Output the (x, y) coordinate of the center of the cell containing the given text.  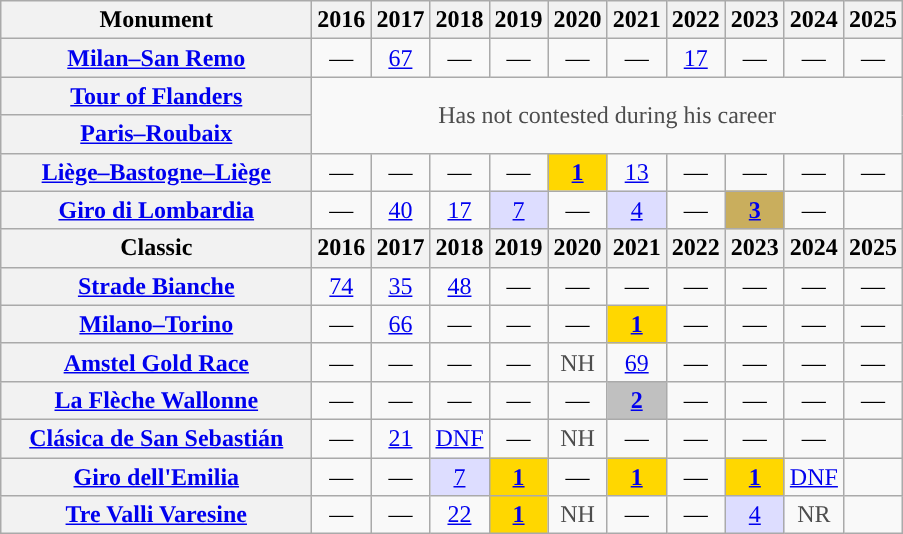
21 (400, 438)
67 (400, 58)
22 (460, 515)
2 (636, 400)
Classic (156, 248)
Monument (156, 20)
Milano–Torino (156, 324)
Liège–Bastogne–Liège (156, 172)
Tour of Flanders (156, 96)
Milan–San Remo (156, 58)
48 (460, 286)
Clásica de San Sebastián (156, 438)
Has not contested during his career (608, 115)
NR (814, 515)
74 (342, 286)
66 (400, 324)
Giro dell'Emilia (156, 477)
40 (400, 210)
35 (400, 286)
Strade Bianche (156, 286)
13 (636, 172)
La Flèche Wallonne (156, 400)
Paris–Roubaix (156, 134)
Amstel Gold Race (156, 362)
Giro di Lombardia (156, 210)
69 (636, 362)
3 (754, 210)
Tre Valli Varesine (156, 515)
